Output the (X, Y) coordinate of the center of the cell containing the given text.  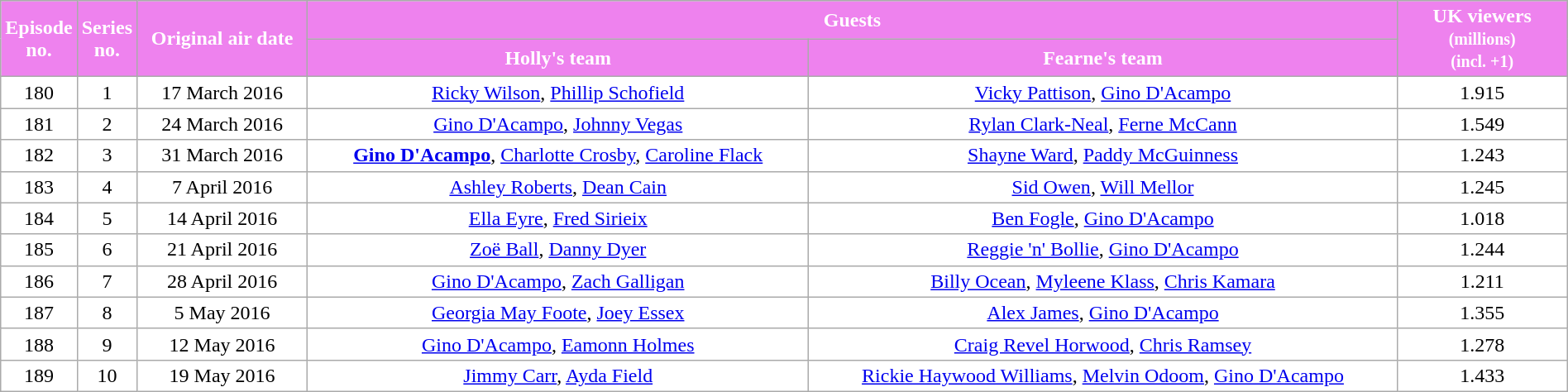
Holly's team (558, 58)
Jimmy Carr, Ayda Field (558, 375)
9 (107, 344)
Episodeno. (39, 39)
10 (107, 375)
5 May 2016 (222, 313)
1.018 (1482, 218)
180 (39, 93)
Georgia May Foote, Joey Essex (558, 313)
Gino D'Acampo, Charlotte Crosby, Caroline Flack (558, 155)
188 (39, 344)
17 March 2016 (222, 93)
Alex James, Gino D'Acampo (1103, 313)
3 (107, 155)
Guests (853, 20)
1.549 (1482, 124)
6 (107, 250)
Ricky Wilson, Phillip Schofield (558, 93)
28 April 2016 (222, 281)
Reggie 'n' Bollie, Gino D'Acampo (1103, 250)
Gino D'Acampo, Johnny Vegas (558, 124)
187 (39, 313)
24 March 2016 (222, 124)
Billy Ocean, Myleene Klass, Chris Kamara (1103, 281)
1.244 (1482, 250)
8 (107, 313)
1.211 (1482, 281)
186 (39, 281)
183 (39, 187)
Rylan Clark-Neal, Ferne McCann (1103, 124)
Gino D'Acampo, Zach Galligan (558, 281)
1.245 (1482, 187)
Ella Eyre, Fred Sirieix (558, 218)
Original air date (222, 39)
184 (39, 218)
14 April 2016 (222, 218)
Zoë Ball, Danny Dyer (558, 250)
Seriesno. (107, 39)
Craig Revel Horwood, Chris Ramsey (1103, 344)
182 (39, 155)
5 (107, 218)
1.433 (1482, 375)
Ben Fogle, Gino D'Acampo (1103, 218)
12 May 2016 (222, 344)
Sid Owen, Will Mellor (1103, 187)
UK viewers (millions)(incl. +1) (1482, 39)
1.243 (1482, 155)
19 May 2016 (222, 375)
181 (39, 124)
31 March 2016 (222, 155)
Ashley Roberts, Dean Cain (558, 187)
Fearne's team (1103, 58)
21 April 2016 (222, 250)
1.915 (1482, 93)
185 (39, 250)
1.355 (1482, 313)
Rickie Haywood Williams, Melvin Odoom, Gino D'Acampo (1103, 375)
1 (107, 93)
4 (107, 187)
7 April 2016 (222, 187)
Vicky Pattison, Gino D'Acampo (1103, 93)
2 (107, 124)
7 (107, 281)
189 (39, 375)
Gino D'Acampo, Eamonn Holmes (558, 344)
1.278 (1482, 344)
Shayne Ward, Paddy McGuinness (1103, 155)
